Scan for the cell matching the given text and deliver its (x, y) coordinate at center. 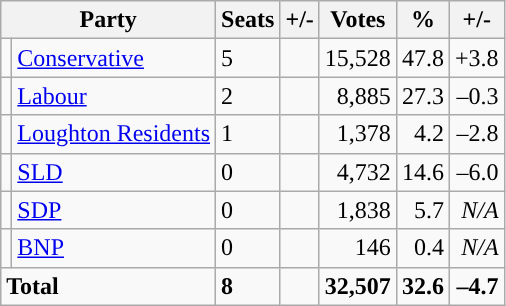
8,885 (358, 96)
2 (248, 96)
4.2 (422, 134)
27.3 (422, 96)
Conservative (114, 58)
1,378 (358, 134)
0.4 (422, 248)
8 (248, 286)
BNP (114, 248)
47.8 (422, 58)
% (422, 20)
SLD (114, 172)
1 (248, 134)
+3.8 (476, 58)
5 (248, 58)
1,838 (358, 210)
–6.0 (476, 172)
15,528 (358, 58)
Total (108, 286)
Votes (358, 20)
Loughton Residents (114, 134)
14.6 (422, 172)
–2.8 (476, 134)
Party (108, 20)
4,732 (358, 172)
32.6 (422, 286)
146 (358, 248)
–4.7 (476, 286)
32,507 (358, 286)
Seats (248, 20)
Labour (114, 96)
SDP (114, 210)
5.7 (422, 210)
–0.3 (476, 96)
